Scan for the cell matching the given text and deliver its (X, Y) coordinate at center. 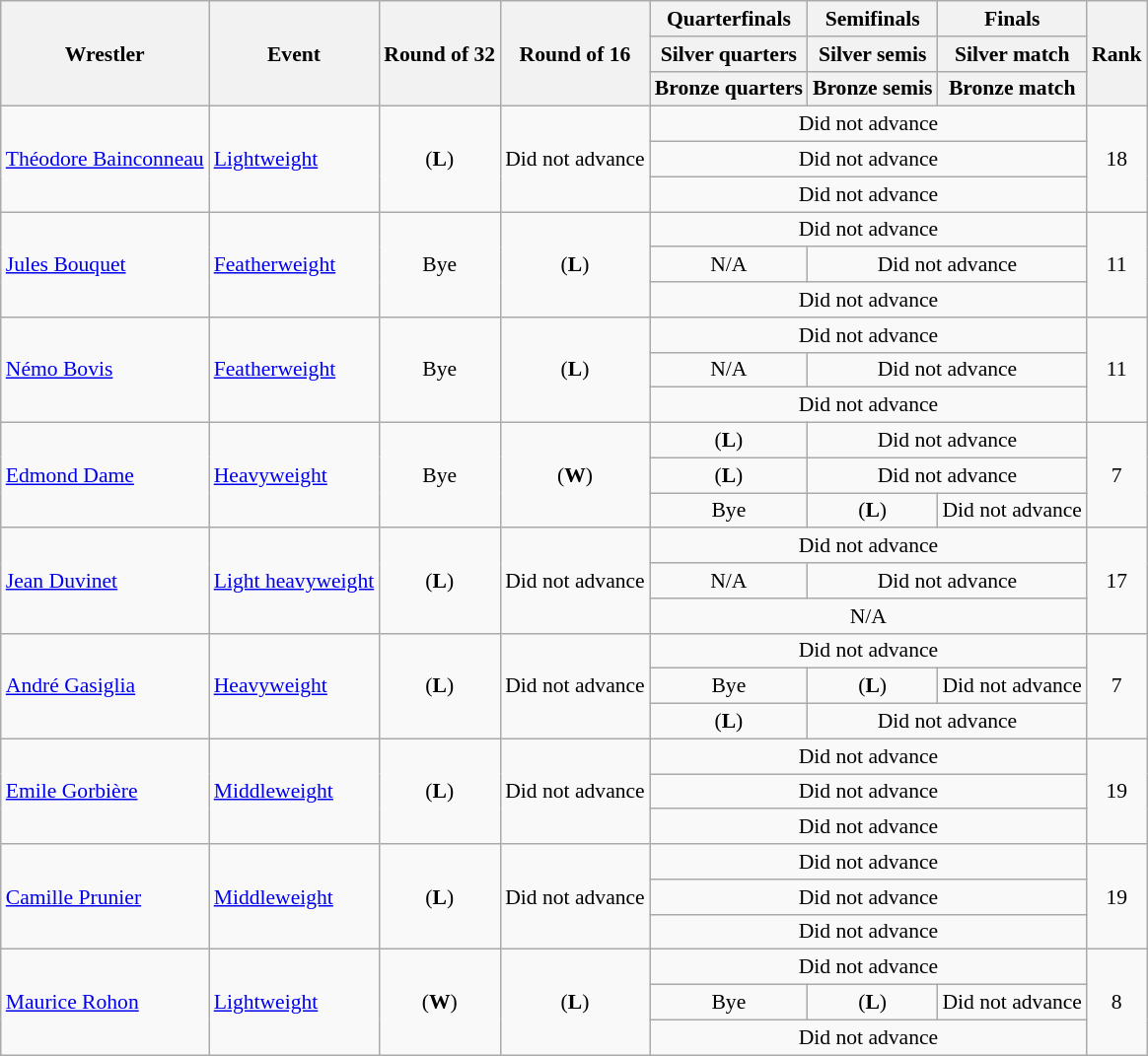
18 (1116, 160)
Emile Gorbière (105, 791)
Quarterfinals (729, 19)
Camille Prunier (105, 897)
Silver match (1012, 54)
Finals (1012, 19)
17 (1116, 582)
Wrestler (105, 53)
Jean Duvinet (105, 582)
Némo Bovis (105, 371)
Edmond Dame (105, 475)
Rank (1116, 53)
Semifinals (872, 19)
Maurice Rohon (105, 1002)
Bronze match (1012, 89)
Bronze semis (872, 89)
Silver semis (872, 54)
Jules Bouquet (105, 264)
Light heavyweight (294, 582)
Event (294, 53)
Silver quarters (729, 54)
8 (1116, 1002)
Round of 16 (575, 53)
Théodore Bainconneau (105, 160)
Round of 32 (440, 53)
André Gasiglia (105, 686)
Bronze quarters (729, 89)
